Search for the cell housing the specified text and yield its [X, Y] center coordinate. 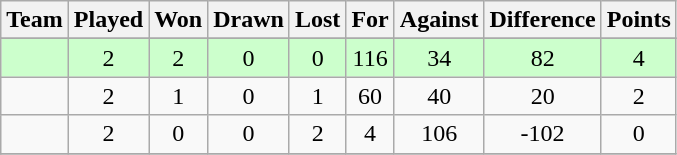
Drawn [249, 20]
60 [370, 96]
Difference [542, 20]
-102 [542, 134]
Points [638, 20]
40 [439, 96]
Team [35, 20]
Lost [317, 20]
20 [542, 96]
116 [370, 58]
82 [542, 58]
For [370, 20]
Played [108, 20]
106 [439, 134]
Against [439, 20]
34 [439, 58]
Won [178, 20]
